Determine the (x, y) coordinate at the center of the cell enclosing the given text.  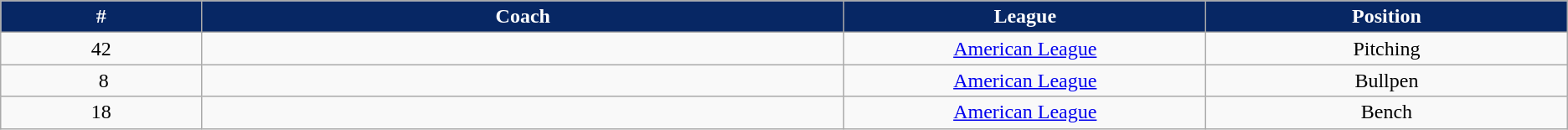
Coach (523, 17)
League (1025, 17)
42 (101, 49)
Position (1387, 17)
8 (101, 81)
Bench (1387, 112)
Bullpen (1387, 81)
18 (101, 112)
# (101, 17)
Pitching (1387, 49)
